Find where the given text appears and provide that cell's center as [x, y] coordinate. 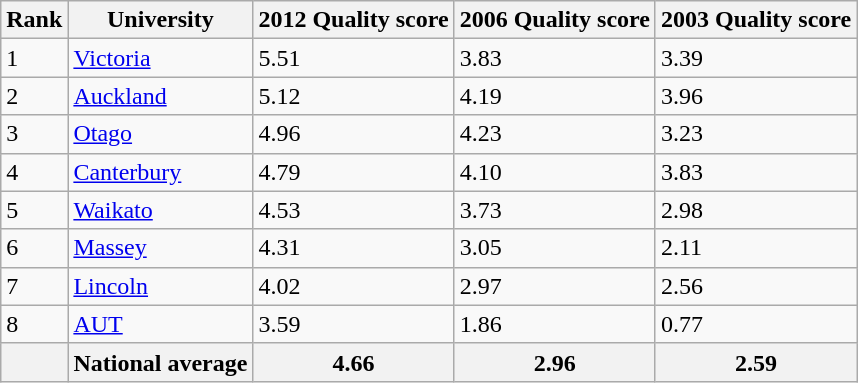
Canterbury [160, 172]
1.86 [554, 324]
0.77 [756, 324]
5 [34, 210]
4.96 [354, 134]
3.23 [756, 134]
AUT [160, 324]
2 [34, 96]
2.11 [756, 248]
3.96 [756, 96]
2.59 [756, 362]
National average [160, 362]
3.39 [756, 58]
4 [34, 172]
4.31 [354, 248]
3.59 [354, 324]
4.66 [354, 362]
4.79 [354, 172]
2006 Quality score [554, 20]
2.97 [554, 286]
5.51 [354, 58]
2003 Quality score [756, 20]
Lincoln [160, 286]
Waikato [160, 210]
4.10 [554, 172]
3 [34, 134]
8 [34, 324]
1 [34, 58]
2012 Quality score [354, 20]
4.53 [354, 210]
Massey [160, 248]
7 [34, 286]
4.23 [554, 134]
Otago [160, 134]
2.56 [756, 286]
3.73 [554, 210]
University [160, 20]
Victoria [160, 58]
6 [34, 248]
4.02 [354, 286]
2.96 [554, 362]
4.19 [554, 96]
3.05 [554, 248]
5.12 [354, 96]
Rank [34, 20]
Auckland [160, 96]
2.98 [756, 210]
